Detect which cell encompasses the target text, then output its (x, y) center coordinate. 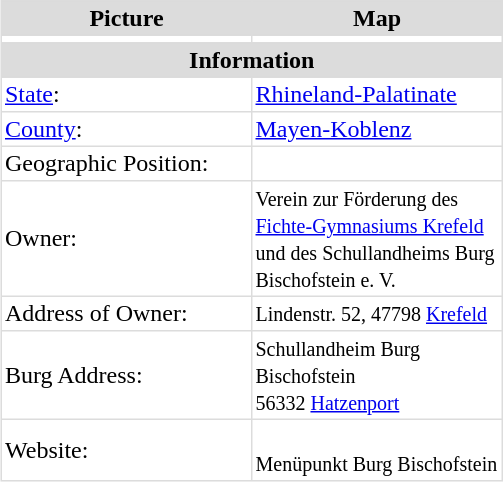
Lindenstr. 52, 47798 Krefeld (376, 314)
Schullandheim Burg Bischofstein56332 Hatzenport (376, 376)
Verein zur Förderung des Fichte-Gymnasiums Krefeld und des Schullandheims Burg Bischofstein e. V. (376, 239)
Geographic Position: (126, 164)
Mayen-Koblenz (376, 128)
County: (126, 128)
Picture (126, 18)
Map (376, 18)
Address of Owner: (126, 314)
Burg Address: (126, 376)
Rhineland-Palatinate (376, 94)
State: (126, 94)
Menüpunkt Burg Bischofstein (376, 450)
Owner: (126, 239)
Website: (126, 450)
Information (252, 60)
